Locate the cell with the specified text and output its [X, Y] center coordinate. 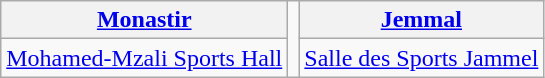
Mohamed-Mzali Sports Hall [144, 58]
Monastir [144, 20]
Salle des Sports Jammel [422, 58]
Jemmal [422, 20]
